Extract the (X, Y) coordinate from the center of the cell holding the provided text.  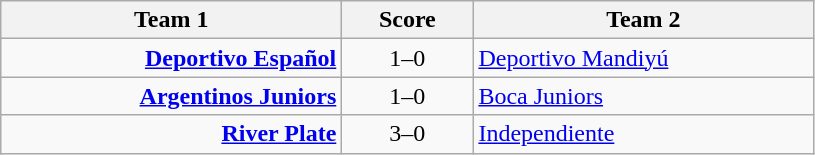
Boca Juniors (644, 96)
Deportivo Mandiyú (644, 58)
3–0 (408, 134)
Team 2 (644, 20)
Independiente (644, 134)
Score (408, 20)
River Plate (172, 134)
Argentinos Juniors (172, 96)
Deportivo Español (172, 58)
Team 1 (172, 20)
